Output the [X, Y] coordinate of the center of the cell containing the given text.  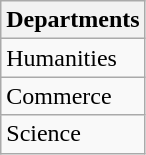
Science [73, 134]
Departments [73, 20]
Commerce [73, 96]
Humanities [73, 58]
